Locate the cell with the specified text and output its (X, Y) center coordinate. 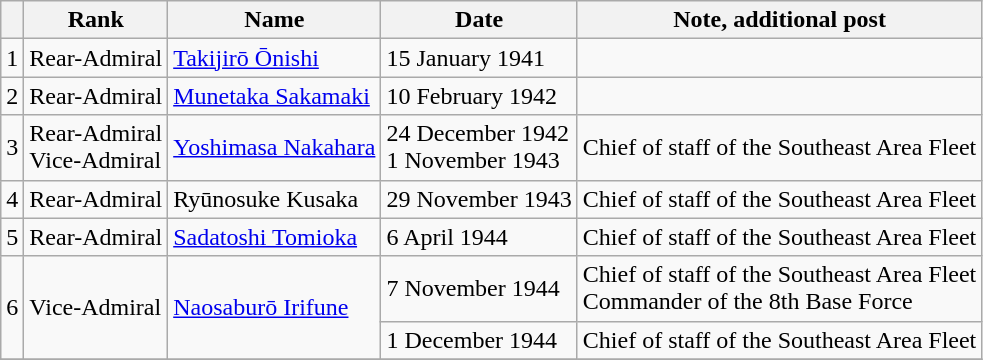
Name (274, 20)
Date (479, 20)
15 January 1941 (479, 58)
Rank (96, 20)
1 (12, 58)
6 April 1944 (479, 237)
29 November 1943 (479, 199)
Munetaka Sakamaki (274, 96)
1 December 1944 (479, 340)
Sadatoshi Tomioka (274, 237)
2 (12, 96)
7 November 1944 (479, 288)
24 December 19421 November 1943 (479, 148)
4 (12, 199)
Yoshimasa Nakahara (274, 148)
Vice-Admiral (96, 308)
10 February 1942 (479, 96)
Takijirō Ōnishi (274, 58)
Naosaburō Irifune (274, 308)
Chief of staff of the Southeast Area FleetCommander of the 8th Base Force (780, 288)
5 (12, 237)
6 (12, 308)
Rear-AdmiralVice-Admiral (96, 148)
3 (12, 148)
Ryūnosuke Kusaka (274, 199)
Note, additional post (780, 20)
